For the text-containing cell, return its midpoint in (X, Y) coordinate format. 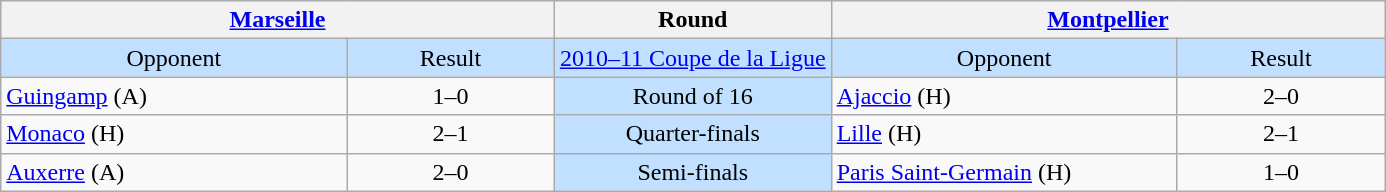
Monaco (H) (174, 134)
Auxerre (A) (174, 172)
Round (692, 20)
Lille (H) (1004, 134)
Round of 16 (692, 96)
Marseille (278, 20)
Semi-finals (692, 172)
Montpellier (1108, 20)
Paris Saint-Germain (H) (1004, 172)
Guingamp (A) (174, 96)
2010–11 Coupe de la Ligue (692, 58)
Ajaccio (H) (1004, 96)
Quarter-finals (692, 134)
